Capture the cell that displays the provided text and extract its (X, Y) central coordinate. 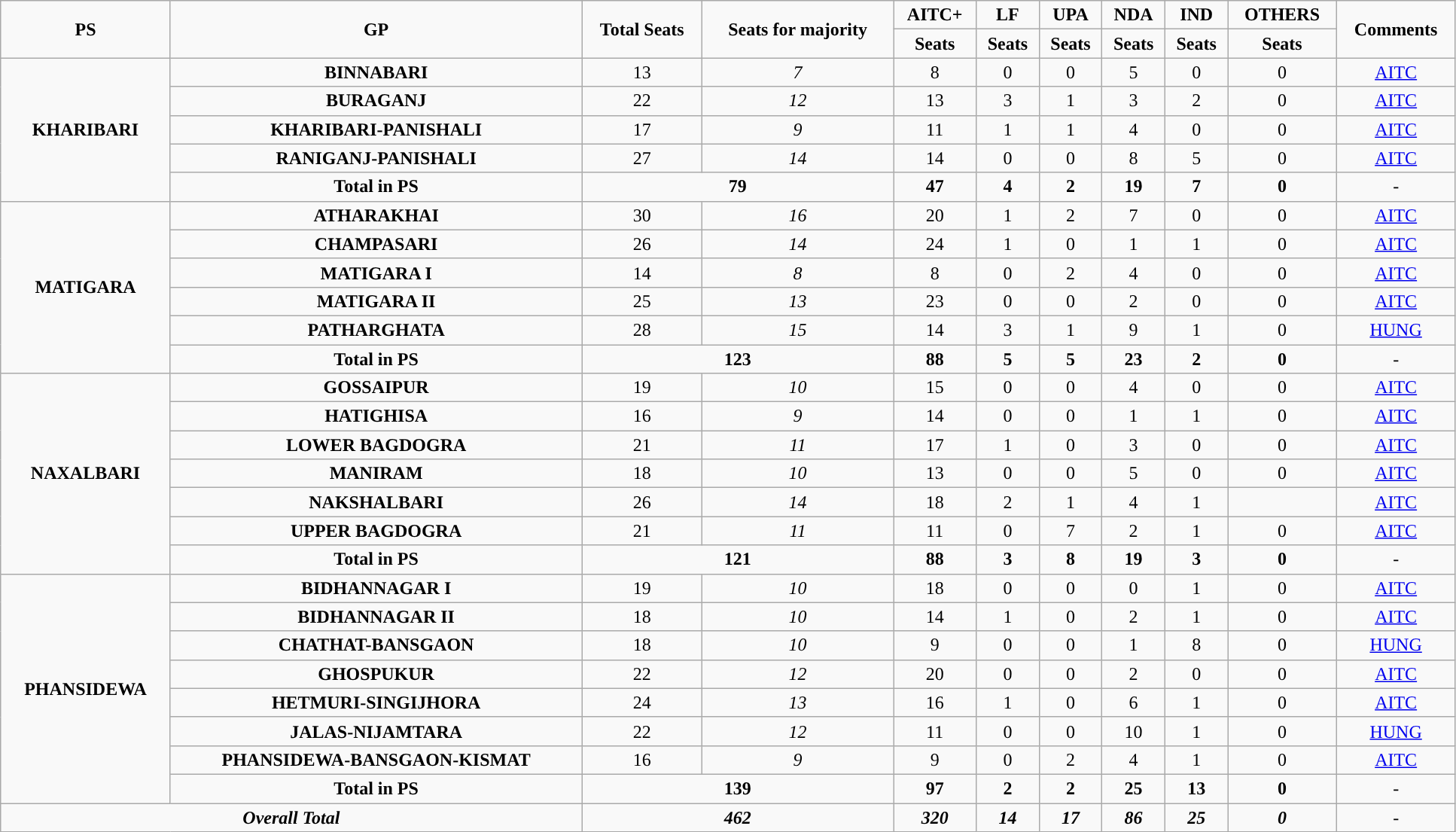
PATHARGHATA (376, 330)
BIDHANNAGAR I (376, 588)
NAXALBARI (86, 474)
GHOSPUKUR (376, 674)
HATIGHISA (376, 416)
CHATHAT-BANSGAON (376, 645)
BINNABARI (376, 72)
KHARIBARI (86, 130)
462 (738, 817)
LOWER BAGDOGRA (376, 445)
27 (641, 158)
PS (86, 29)
MATIGARA (86, 287)
MATIGARA I (376, 273)
139 (738, 788)
Comments (1396, 29)
47 (935, 187)
GP (376, 29)
ATHARAKHAI (376, 215)
6 (1134, 702)
28 (641, 330)
BIDHANNAGAR II (376, 617)
Total Seats (641, 29)
AITC+ (935, 15)
NDA (1134, 15)
79 (738, 187)
KHARIBARI-PANISHALI (376, 130)
MANIRAM (376, 474)
HETMURI-SINGIJHORA (376, 702)
Seats for majority (797, 29)
30 (641, 215)
123 (738, 359)
LF (1008, 15)
OTHERS (1282, 15)
320 (935, 817)
Overall Total (291, 817)
PHANSIDEWA-BANSGAON-KISMAT (376, 760)
UPA (1071, 15)
IND (1196, 15)
JALAS-NIJAMTARA (376, 731)
GOSSAIPUR (376, 388)
PHANSIDEWA (86, 688)
97 (935, 788)
MATIGARA II (376, 301)
NAKSHALBARI (376, 502)
CHAMPASARI (376, 244)
RANIGANJ-PANISHALI (376, 158)
UPPER BAGDOGRA (376, 531)
86 (1134, 817)
121 (738, 559)
BURAGANJ (376, 101)
